Identify which cell holds the provided text, then report its (X, Y) central coordinate. 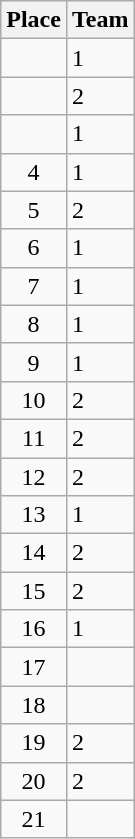
7 (34, 286)
17 (34, 667)
21 (34, 819)
12 (34, 477)
20 (34, 781)
18 (34, 705)
15 (34, 591)
16 (34, 629)
19 (34, 743)
Team (100, 20)
8 (34, 324)
13 (34, 515)
4 (34, 172)
14 (34, 553)
9 (34, 362)
Place (34, 20)
10 (34, 400)
5 (34, 210)
6 (34, 248)
11 (34, 438)
